Return [x, y] of the center of cell containing provided text 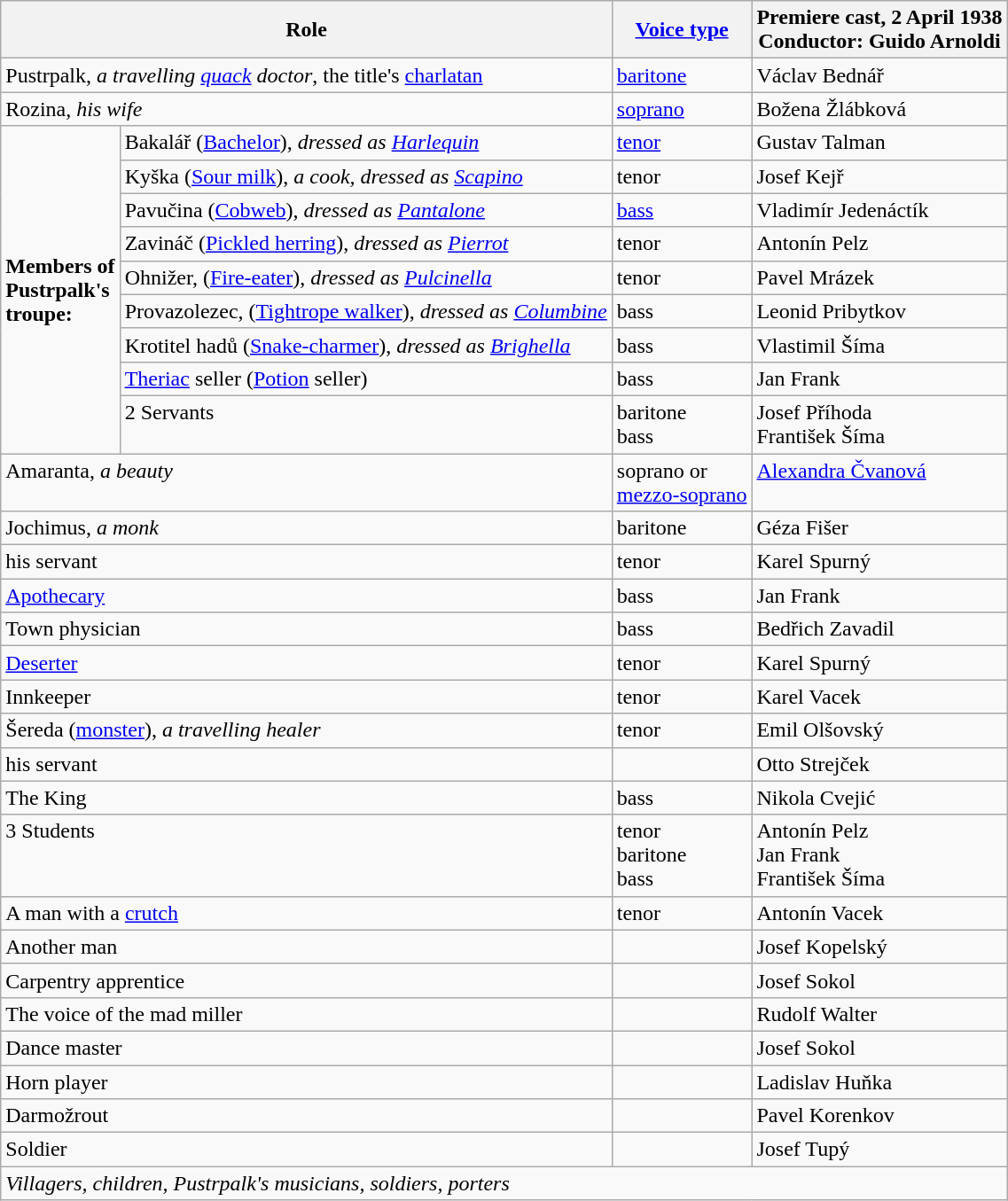
Antonín PelzJan FrankFrantišek Šíma [879, 855]
Villagers, children, Pustrpalk's musicians, soldiers, porters [504, 1183]
Pavučina (Cobweb), dressed as Pantalone [365, 210]
Bakalář (Bachelor), dressed as Harlequin [365, 143]
Theriac seller (Potion seller) [365, 378]
Karel Vacek [879, 697]
Soldier [307, 1150]
Šereda (monster), a travelling healer [307, 730]
Role [307, 30]
Krotitel hadů (Snake-charmer), dressed as Brighella [365, 345]
Carpentry apprentice [307, 980]
The King [307, 798]
2 Servants [365, 424]
A man with a crutch [307, 913]
Darmožrout [307, 1116]
3 Students [307, 855]
Jochimus, a monk [307, 528]
Premiere cast, 2 April 1938Conductor: Guido Arnoldi [879, 30]
Antonín Pelz [879, 244]
The voice of the mad miller [307, 1014]
Deserter [307, 663]
Rozina, his wife [307, 109]
Gustav Talman [879, 143]
Apothecary [307, 596]
Pavel Korenkov [879, 1116]
Horn player [307, 1082]
Josef Kejř [879, 176]
Václav Bednář [879, 75]
Božena Žlábková [879, 109]
Amaranta, a beauty [307, 482]
baritonebass [682, 424]
Josef Kopelský [879, 947]
Provazolezec, (Tightrope walker), dressed as Columbine [365, 311]
Members ofPustrpalk'stroupe: [60, 290]
Emil Olšovský [879, 730]
Town physician [307, 629]
Zavináč (Pickled herring), dressed as Pierrot [365, 244]
Josef PříhodaFrantišek Šíma [879, 424]
Ladislav Huňka [879, 1082]
Rudolf Walter [879, 1014]
Vlastimil Šíma [879, 345]
Ohnižer, (Fire-eater), dressed as Pulcinella [365, 277]
Voice type [682, 30]
tenorbaritonebass [682, 855]
Innkeeper [307, 697]
Leonid Pribytkov [879, 311]
Vladimír Jedenáctík [879, 210]
Pavel Mrázek [879, 277]
Otto Strejček [879, 764]
Antonín Vacek [879, 913]
Dance master [307, 1048]
Kyška (Sour milk), a cook, dressed as Scapino [365, 176]
Alexandra Čvanová [879, 482]
Bedřich Zavadil [879, 629]
Pustrpalk, a travelling quack doctor, the title's charlatan [307, 75]
Another man [307, 947]
Géza Fišer [879, 528]
Nikola Cvejić [879, 798]
Josef Tupý [879, 1150]
soprano ormezzo-soprano [682, 482]
soprano [682, 109]
